Locate the cell with the specified text and output its (X, Y) center coordinate. 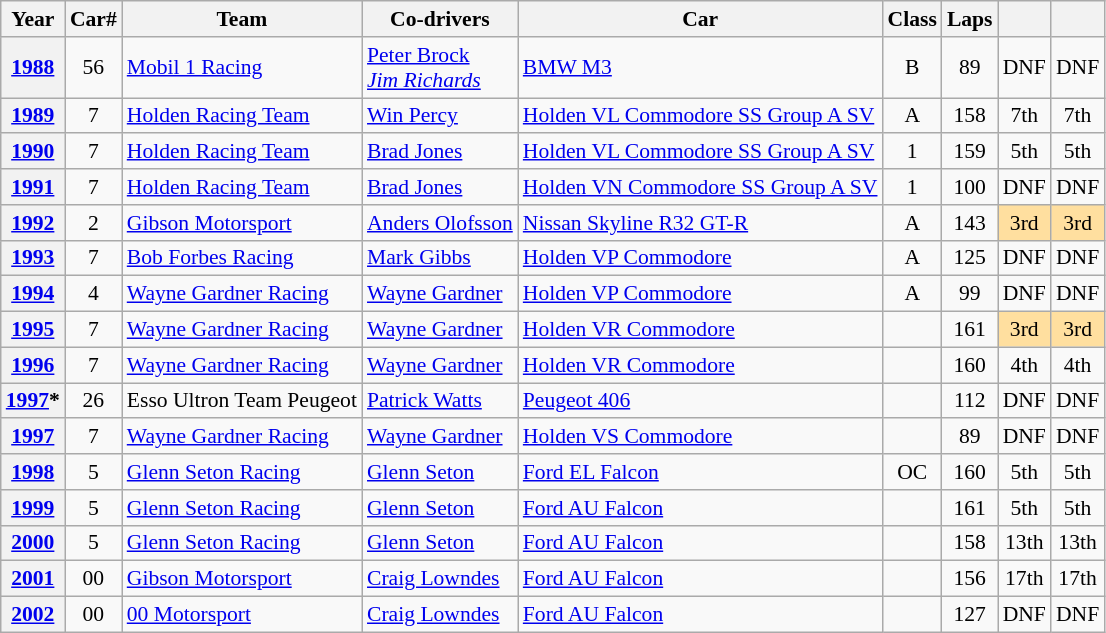
Bob Forbes Racing (242, 258)
Esso Ultron Team Peugeot (242, 401)
1996 (33, 365)
26 (94, 401)
100 (970, 187)
Co-drivers (440, 19)
Mobil 1 Racing (242, 68)
B (912, 68)
1988 (33, 68)
1997 (33, 437)
1993 (33, 258)
4 (94, 294)
Mark Gibbs (440, 258)
1992 (33, 223)
Holden VN Commodore SS Group A SV (700, 187)
00 Motorsport (242, 615)
BMW M3 (700, 68)
Year (33, 19)
Peter Brock Jim Richards (440, 68)
127 (970, 615)
Anders Olofsson (440, 223)
1999 (33, 508)
Car (700, 19)
143 (970, 223)
2001 (33, 579)
159 (970, 152)
156 (970, 579)
1997* (33, 401)
Car# (94, 19)
1995 (33, 330)
1991 (33, 187)
1990 (33, 152)
99 (970, 294)
Patrick Watts (440, 401)
Win Percy (440, 116)
1998 (33, 472)
1994 (33, 294)
Nissan Skyline R32 GT-R (700, 223)
Laps (970, 19)
OC (912, 472)
2000 (33, 543)
56 (94, 68)
Ford EL Falcon (700, 472)
Team (242, 19)
Peugeot 406 (700, 401)
1989 (33, 116)
Holden VS Commodore (700, 437)
112 (970, 401)
2 (94, 223)
2002 (33, 615)
125 (970, 258)
Class (912, 19)
